Scan for the cell matching the given text and deliver its [X, Y] coordinate at center. 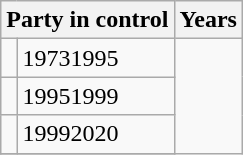
Party in control [88, 20]
19992020 [96, 134]
19951999 [96, 96]
Years [208, 20]
19731995 [96, 58]
